Pinpoint the cell where the given text exists, returning its [x, y] midpoint coordinate. 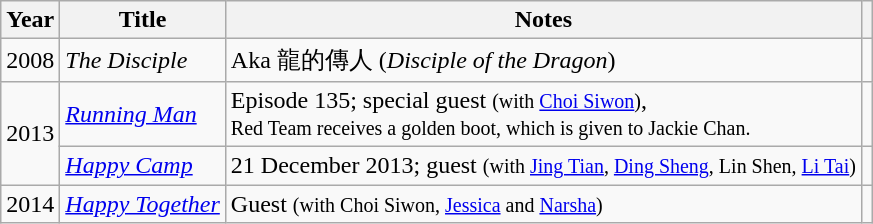
Running Man [143, 114]
Guest (with Choi Siwon, Jessica and Narsha) [543, 203]
Aka 龍的傳人 (Disciple of the Dragon) [543, 60]
Year [30, 20]
Happy Together [143, 203]
Episode 135; special guest (with Choi Siwon),Red Team receives a golden boot, which is given to Jackie Chan. [543, 114]
Happy Camp [143, 165]
Notes [543, 20]
The Disciple [143, 60]
2013 [30, 132]
Title [143, 20]
2014 [30, 203]
21 December 2013; guest (with Jing Tian, Ding Sheng, Lin Shen, Li Tai) [543, 165]
2008 [30, 60]
